From the cell containing the given text, extract its center point as [x, y] coordinate. 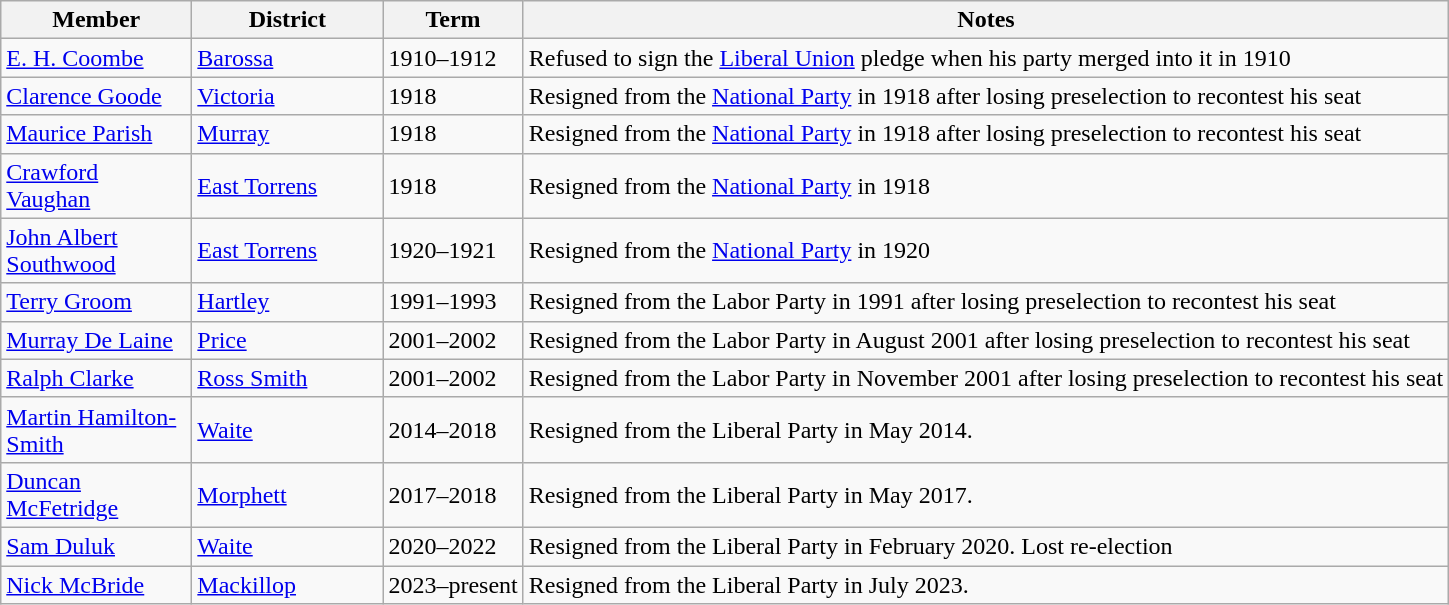
2020–2022 [453, 546]
E. H. Coombe [96, 58]
Murray De Laine [96, 340]
Ross Smith [288, 378]
2014–2018 [453, 430]
2023–present [453, 585]
Morphett [288, 494]
Victoria [288, 96]
Resigned from the Liberal Party in May 2014. [986, 430]
Clarence Goode [96, 96]
Notes [986, 20]
1920–1921 [453, 250]
Murray [288, 134]
Sam Duluk [96, 546]
Barossa [288, 58]
Resigned from the Labor Party in August 2001 after losing preselection to recontest his seat [986, 340]
Duncan McFetridge [96, 494]
Resigned from the Liberal Party in May 2017. [986, 494]
Terry Groom [96, 302]
Resigned from the Liberal Party in February 2020. Lost re-election [986, 546]
Resigned from the National Party in 1920 [986, 250]
Maurice Parish [96, 134]
Hartley [288, 302]
1910–1912 [453, 58]
Crawford Vaughan [96, 186]
Resigned from the Labor Party in November 2001 after losing preselection to recontest his seat [986, 378]
Resigned from the Liberal Party in July 2023. [986, 585]
Resigned from the Labor Party in 1991 after losing preselection to recontest his seat [986, 302]
2017–2018 [453, 494]
Term [453, 20]
District [288, 20]
Ralph Clarke [96, 378]
Nick McBride [96, 585]
Price [288, 340]
Mackillop [288, 585]
Resigned from the National Party in 1918 [986, 186]
Member [96, 20]
Martin Hamilton-Smith [96, 430]
John Albert Southwood [96, 250]
1991–1993 [453, 302]
Refused to sign the Liberal Union pledge when his party merged into it in 1910 [986, 58]
